Provide the [X, Y] coordinate of the cell's center where the given text is located.  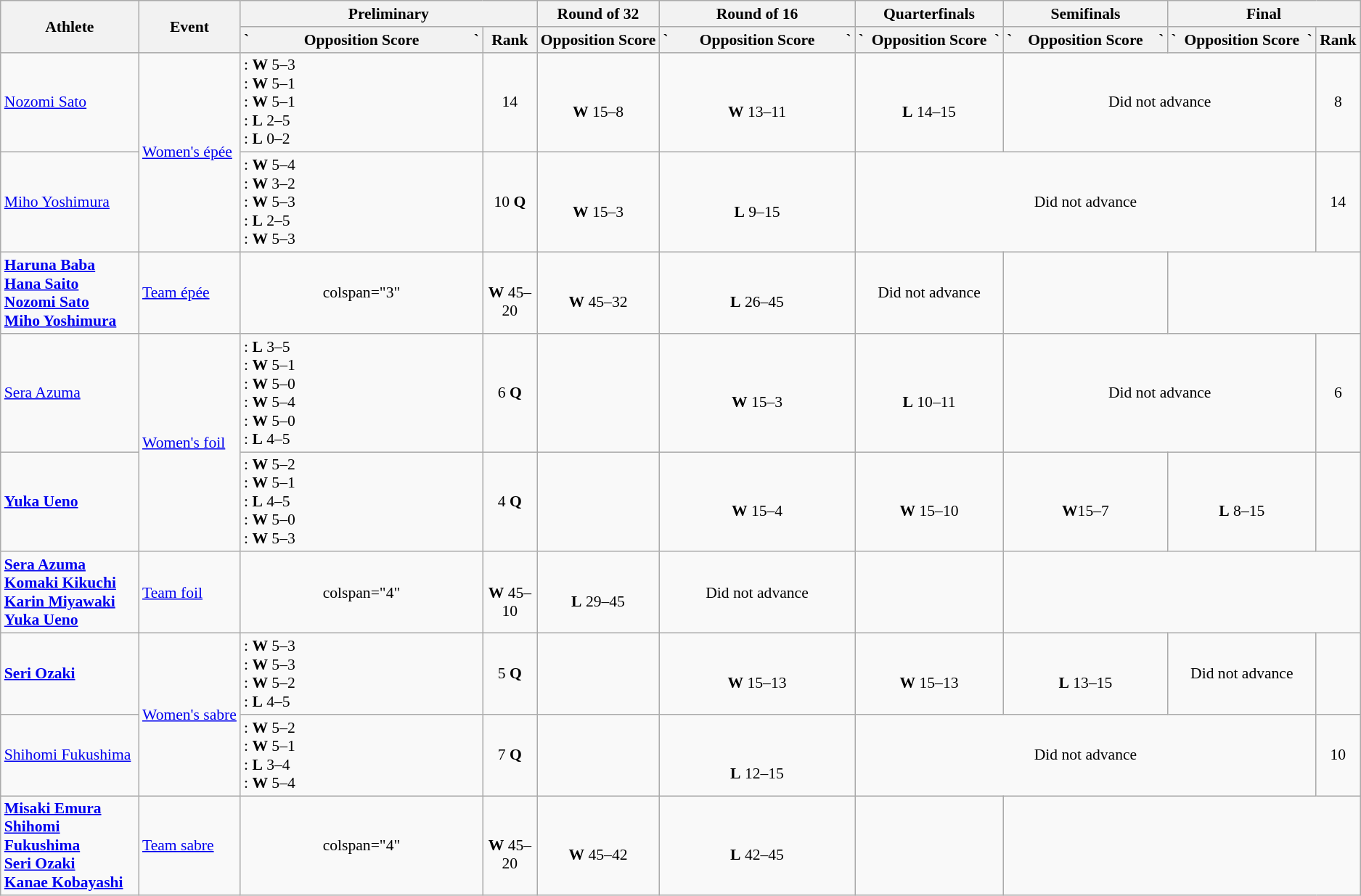
Sera Azuma [70, 393]
: W 5–3: W 5–1: W 5–1: L 2–5: L 0–2 [361, 102]
W15–7 [1085, 502]
W 45–32 [598, 293]
Round of 16 [756, 14]
: W 5–3: W 5–3: W 5–2: L 4–5 [361, 674]
L 13–15 [1085, 674]
L 14–15 [929, 102]
W 13–11 [756, 102]
: W 5–2: W 5–1: L 3–4: W 5–4 [361, 755]
L 29–45 [598, 593]
Miho Yoshimura [70, 202]
Team épée [189, 293]
Sera AzumaKomaki KikuchiKarin MiyawakiYuka Ueno [70, 593]
W 15–10 [929, 502]
5 Q [510, 674]
: W 5–2: W 5–1: L 4–5: W 5–0: W 5–3 [361, 502]
Preliminary [389, 14]
7 Q [510, 755]
W 45–42 [598, 846]
L 8–15 [1241, 502]
Team foil [189, 593]
: L 3–5: W 5–1: W 5–0: W 5–4: W 5–0: L 4–5 [361, 393]
Semifinals [1085, 14]
L 42–45 [756, 846]
Women's épée [189, 152]
Women's foil [189, 443]
L 9–15 [756, 202]
Shihomi Fukushima [70, 755]
Nozomi Sato [70, 102]
L 12–15 [756, 755]
Yuka Ueno [70, 502]
6 [1338, 393]
6 Q [510, 393]
: W 5–4: W 3–2: W 5–3: L 2–5: W 5–3 [361, 202]
10 Q [510, 202]
colspan="3" [361, 293]
L 26–45 [756, 293]
Seri Ozaki [70, 674]
W 15–8 [598, 102]
Round of 32 [598, 14]
Final [1263, 14]
10 [1338, 755]
8 [1338, 102]
W 45–10 [510, 593]
Event [189, 26]
Team sabre [189, 846]
Opposition Score [598, 40]
Misaki EmuraShihomi FukushimaSeri OzakiKanae Kobayashi [70, 846]
4 Q [510, 502]
L 10–11 [929, 393]
Women's sabre [189, 715]
W 15–4 [756, 502]
Haruna BabaHana SaitoNozomi SatoMiho Yoshimura [70, 293]
Quarterfinals [929, 14]
Athlete [70, 26]
